Capture the cell that displays the provided text and extract its (x, y) central coordinate. 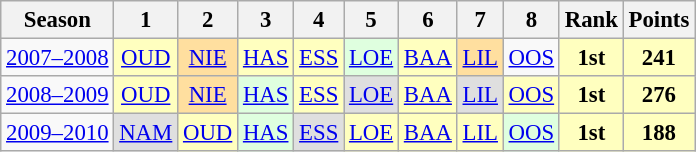
NAM (146, 133)
2007–2008 (58, 58)
2008–2009 (58, 95)
2009–2010 (58, 133)
276 (658, 95)
8 (531, 20)
4 (319, 20)
Rank (591, 20)
2 (208, 20)
Season (58, 20)
188 (658, 133)
6 (428, 20)
7 (480, 20)
3 (266, 20)
1 (146, 20)
241 (658, 58)
Points (658, 20)
5 (372, 20)
